Identify which cell holds the provided text, then report its [x, y] central coordinate. 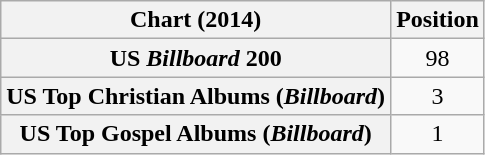
Chart (2014) [196, 20]
Position [438, 20]
3 [438, 96]
1 [438, 134]
98 [438, 58]
US Billboard 200 [196, 58]
US Top Christian Albums (Billboard) [196, 96]
US Top Gospel Albums (Billboard) [196, 134]
